Determine the [X, Y] coordinate at the center of the cell enclosing the given text.  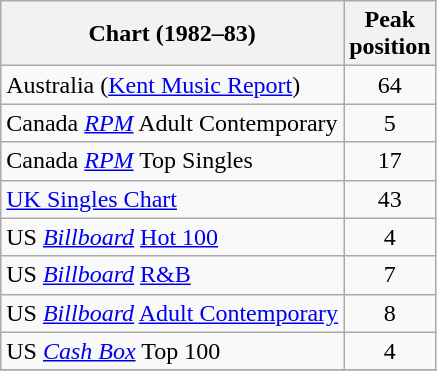
US Billboard Hot 100 [172, 237]
5 [390, 123]
Australia (Kent Music Report) [172, 85]
43 [390, 199]
Chart (1982–83) [172, 34]
UK Singles Chart [172, 199]
US Billboard R&B [172, 275]
Canada RPM Adult Contemporary [172, 123]
17 [390, 161]
Canada RPM Top Singles [172, 161]
US Billboard Adult Contemporary [172, 313]
64 [390, 85]
7 [390, 275]
Peakposition [390, 34]
US Cash Box Top 100 [172, 351]
8 [390, 313]
